Scan for the cell matching the given text and deliver its [x, y] coordinate at center. 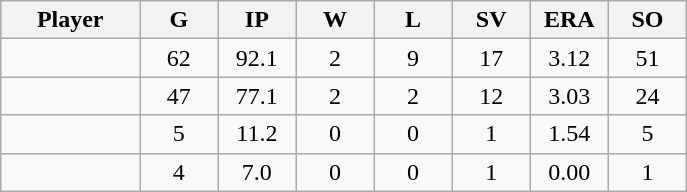
G [179, 20]
17 [491, 58]
ERA [569, 20]
62 [179, 58]
3.03 [569, 96]
12 [491, 96]
9 [413, 58]
3.12 [569, 58]
SO [647, 20]
11.2 [257, 134]
SV [491, 20]
47 [179, 96]
0.00 [569, 172]
51 [647, 58]
L [413, 20]
IP [257, 20]
Player [70, 20]
7.0 [257, 172]
4 [179, 172]
92.1 [257, 58]
1.54 [569, 134]
W [335, 20]
77.1 [257, 96]
24 [647, 96]
